Detect which cell encompasses the target text, then output its (X, Y) center coordinate. 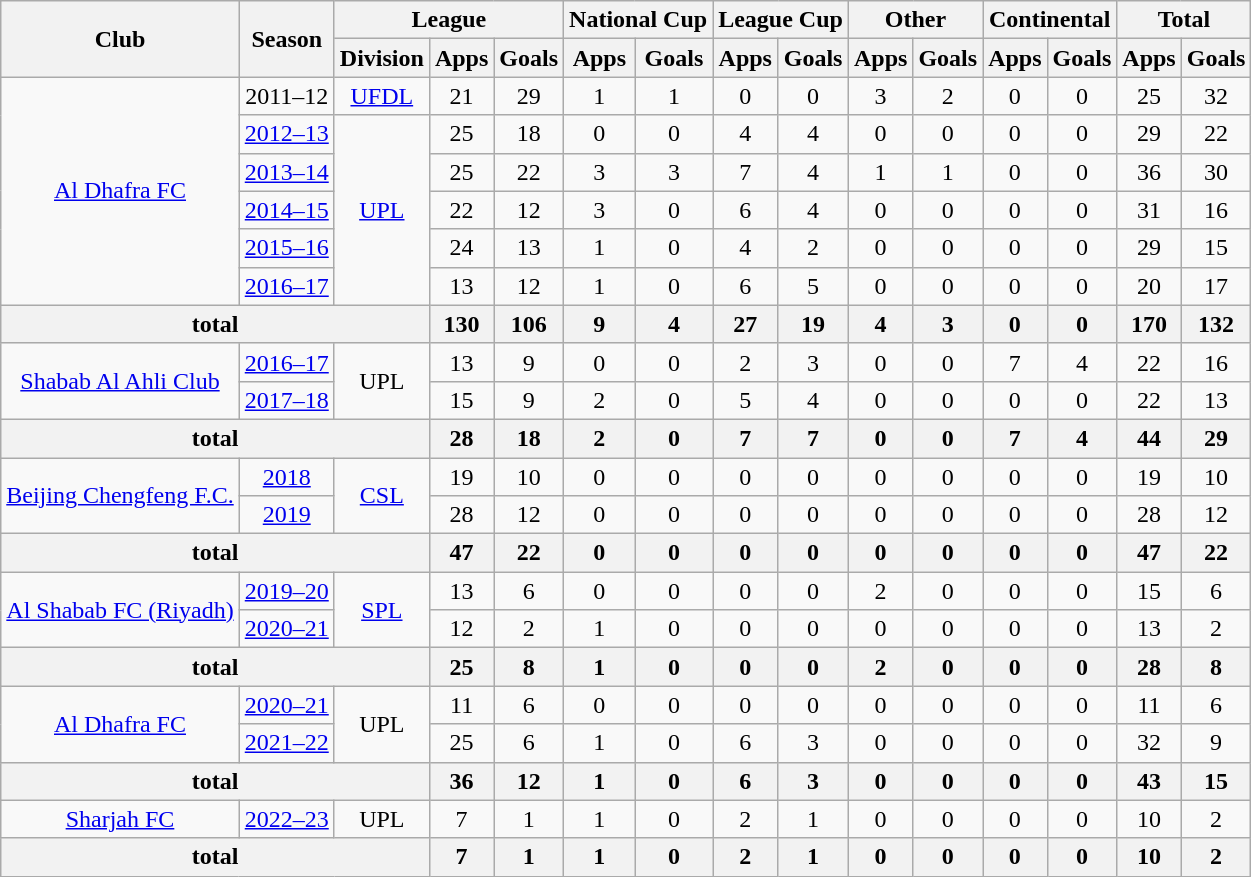
17 (1216, 286)
20 (1149, 286)
27 (746, 324)
43 (1149, 781)
National Cup (638, 20)
2021–22 (286, 743)
Continental (1050, 20)
2014–15 (286, 210)
Sharjah FC (120, 819)
League (448, 20)
Al Shabab FC (Riyadh) (120, 610)
Other (915, 20)
21 (461, 96)
Shabab Al Ahli Club (120, 381)
SPL (382, 610)
2018 (286, 477)
2019–20 (286, 591)
CSL (382, 496)
30 (1216, 172)
Season (286, 39)
2017–18 (286, 400)
2012–13 (286, 134)
UFDL (382, 96)
2019 (286, 515)
24 (461, 248)
170 (1149, 324)
League Cup (781, 20)
Total (1184, 20)
2011–12 (286, 96)
44 (1149, 438)
130 (461, 324)
132 (1216, 324)
31 (1149, 210)
2013–14 (286, 172)
2022–23 (286, 819)
Division (382, 58)
106 (529, 324)
Beijing Chengfeng F.C. (120, 496)
2015–16 (286, 248)
Club (120, 39)
